Detect which cell encompasses the target text, then output its (X, Y) center coordinate. 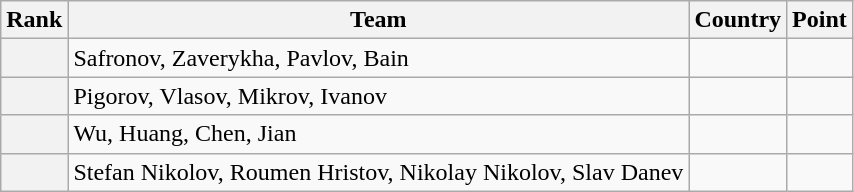
Rank (34, 20)
Country (738, 20)
Point (820, 20)
Pigorov, Vlasov, Mikrov, Ivanov (378, 96)
Team (378, 20)
Wu, Huang, Chen, Jian (378, 134)
Stefan Nikolov, Roumen Hristov, Nikolay Nikolov, Slav Danev (378, 172)
Safronov, Zaverykha, Pavlov, Bain (378, 58)
